Identify which cell holds the provided text, then report its [x, y] central coordinate. 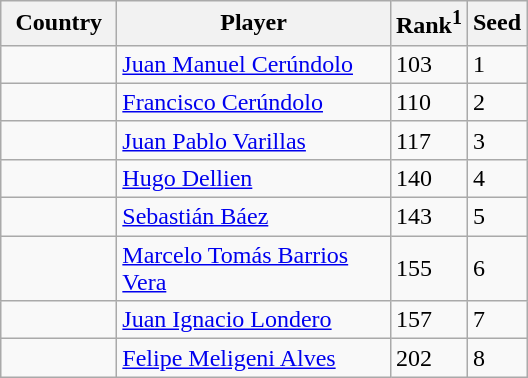
4 [496, 178]
Felipe Meligeni Alves [254, 358]
7 [496, 320]
Player [254, 24]
1 [496, 64]
6 [496, 268]
Hugo Dellien [254, 178]
143 [428, 217]
Rank1 [428, 24]
Seed [496, 24]
155 [428, 268]
2 [496, 102]
Juan Manuel Cerúndolo [254, 64]
Juan Pablo Varillas [254, 140]
3 [496, 140]
117 [428, 140]
202 [428, 358]
110 [428, 102]
5 [496, 217]
140 [428, 178]
8 [496, 358]
157 [428, 320]
Country [59, 24]
Sebastián Báez [254, 217]
Francisco Cerúndolo [254, 102]
Juan Ignacio Londero [254, 320]
Marcelo Tomás Barrios Vera [254, 268]
103 [428, 64]
